Capture the cell that displays the provided text and extract its [x, y] central coordinate. 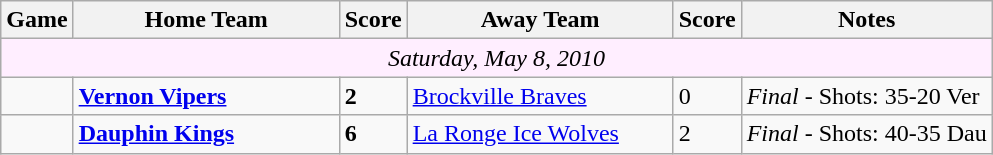
Saturday, May 8, 2010 [496, 58]
Final - Shots: 35-20 Ver [866, 96]
Final - Shots: 40-35 Dau [866, 134]
La Ronge Ice Wolves [540, 134]
Dauphin Kings [206, 134]
Brockville Braves [540, 96]
Home Team [206, 20]
0 [707, 96]
Vernon Vipers [206, 96]
Away Team [540, 20]
Notes [866, 20]
6 [373, 134]
Game [37, 20]
